Scan for the cell matching the given text and deliver its (x, y) coordinate at center. 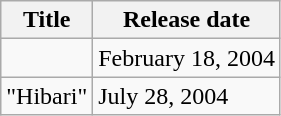
Release date (187, 20)
July 28, 2004 (187, 96)
"Hibari" (47, 96)
Title (47, 20)
February 18, 2004 (187, 58)
